For the text-containing cell, return its midpoint in (x, y) coordinate format. 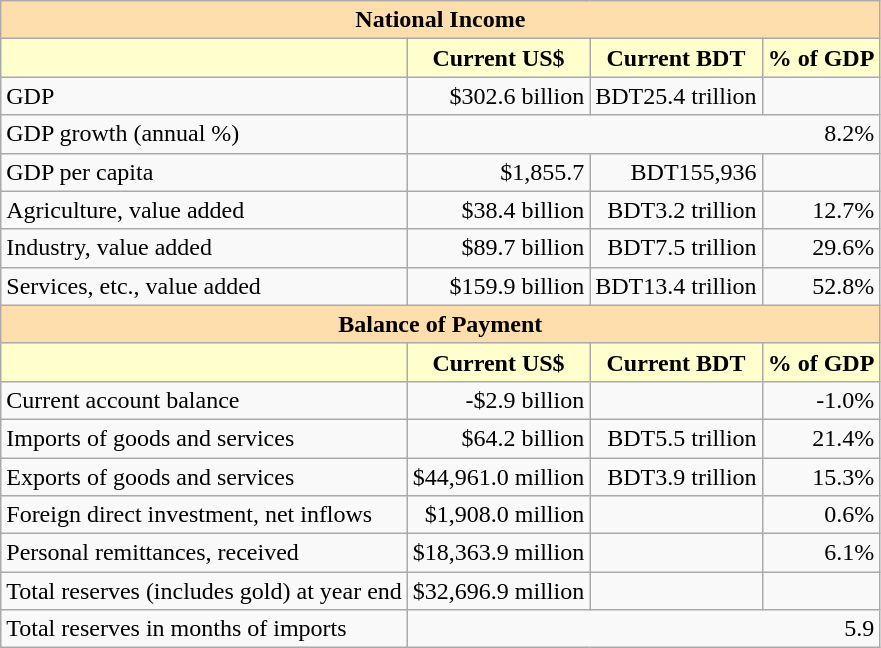
6.1% (821, 553)
$1,908.0 million (498, 515)
BDT7.5 trillion (676, 248)
Balance of Payment (440, 324)
$44,961.0 million (498, 477)
GDP growth (annual %) (204, 134)
$89.7 billion (498, 248)
$159.9 billion (498, 286)
8.2% (644, 134)
GDP per capita (204, 172)
BDT155,936 (676, 172)
Industry, value added (204, 248)
0.6% (821, 515)
BDT3.9 trillion (676, 477)
BDT5.5 trillion (676, 438)
Current account balance (204, 400)
Services, etc., value added (204, 286)
5.9 (644, 629)
$32,696.9 million (498, 591)
$18,363.9 million (498, 553)
21.4% (821, 438)
12.7% (821, 210)
National Income (440, 20)
Personal remittances, received (204, 553)
Imports of goods and services (204, 438)
15.3% (821, 477)
-1.0% (821, 400)
Total reserves (includes gold) at year end (204, 591)
52.8% (821, 286)
Exports of goods and services (204, 477)
29.6% (821, 248)
Total reserves in months of imports (204, 629)
GDP (204, 96)
BDT3.2 trillion (676, 210)
$1,855.7 (498, 172)
$302.6 billion (498, 96)
-$2.9 billion (498, 400)
Agriculture, value added (204, 210)
Foreign direct investment, net inflows (204, 515)
BDT13.4 trillion (676, 286)
BDT25.4 trillion (676, 96)
$64.2 billion (498, 438)
$38.4 billion (498, 210)
